Return [X, Y] of the center of cell containing provided text 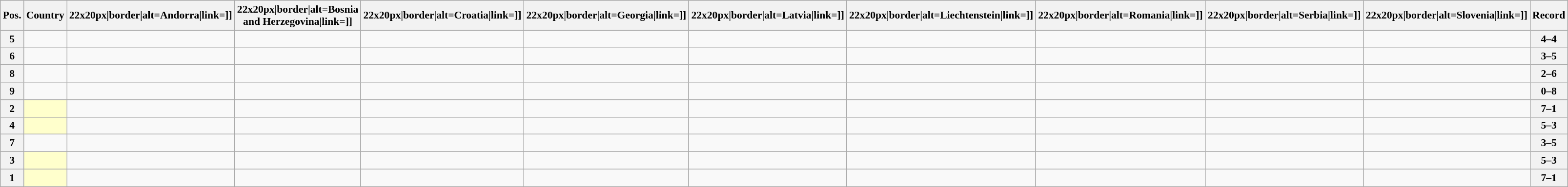
Record [1549, 16]
Country [45, 16]
22x20px|border|alt=Bosnia and Herzegovina|link=]] [298, 16]
22x20px|border|alt=Slovenia|link=]] [1446, 16]
3 [12, 161]
7 [12, 143]
22x20px|border|alt=Croatia|link=]] [442, 16]
22x20px|border|alt=Romania|link=]] [1120, 16]
22x20px|border|alt=Georgia|link=]] [606, 16]
22x20px|border|alt=Latvia|link=]] [768, 16]
22x20px|border|alt=Andorra|link=]] [151, 16]
1 [12, 178]
8 [12, 74]
9 [12, 91]
Pos. [12, 16]
5 [12, 39]
22x20px|border|alt=Liechtenstein|link=]] [941, 16]
4 [12, 126]
2 [12, 109]
4–4 [1549, 39]
0–8 [1549, 91]
2–6 [1549, 74]
6 [12, 56]
22x20px|border|alt=Serbia|link=]] [1284, 16]
